Pinpoint the cell where the given text exists, returning its [x, y] midpoint coordinate. 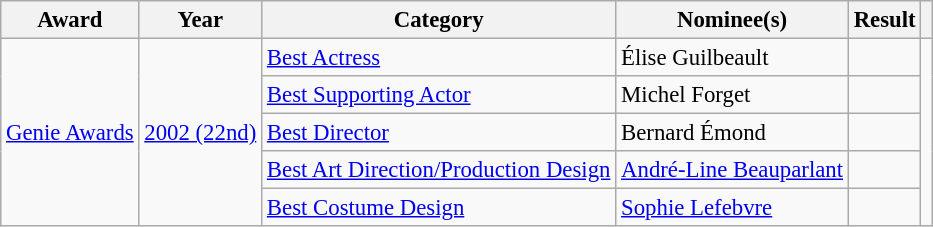
Bernard Émond [732, 133]
Result [884, 20]
Sophie Lefebvre [732, 208]
Best Art Direction/Production Design [439, 170]
Michel Forget [732, 95]
Élise Guilbeault [732, 58]
Best Actress [439, 58]
Year [200, 20]
Best Supporting Actor [439, 95]
Genie Awards [70, 133]
Best Director [439, 133]
Award [70, 20]
André-Line Beauparlant [732, 170]
Nominee(s) [732, 20]
2002 (22nd) [200, 133]
Category [439, 20]
Best Costume Design [439, 208]
